Scan for the cell matching the given text and deliver its [x, y] coordinate at center. 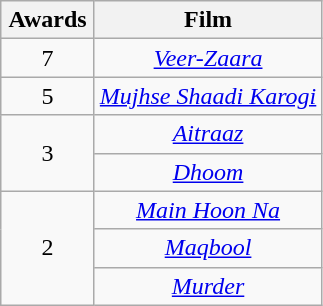
2 [48, 248]
Murder [208, 286]
Veer-Zaara [208, 58]
5 [48, 96]
Aitraaz [208, 134]
Awards [48, 20]
7 [48, 58]
Mujhse Shaadi Karogi [208, 96]
3 [48, 153]
Film [208, 20]
Dhoom [208, 172]
Maqbool [208, 248]
Main Hoon Na [208, 210]
